Search for the cell housing the specified text and yield its (x, y) center coordinate. 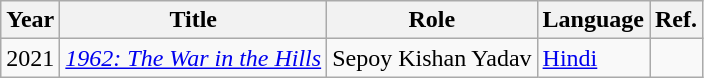
Hindi (593, 58)
Ref. (676, 20)
Year (30, 20)
Sepoy Kishan Yadav (432, 58)
1962: The War in the Hills (194, 58)
Language (593, 20)
Role (432, 20)
Title (194, 20)
2021 (30, 58)
